Search for the cell housing the specified text and yield its (x, y) center coordinate. 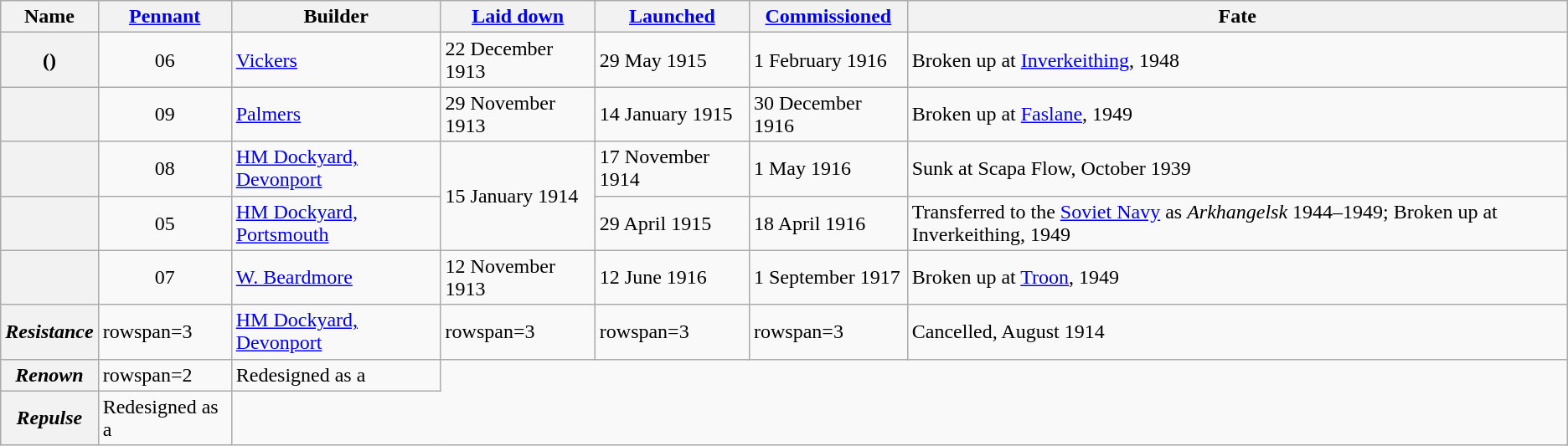
Renown (49, 375)
Builder (336, 17)
W. Beardmore (336, 278)
Transferred to the Soviet Navy as Arkhangelsk 1944–1949; Broken up at Inverkeithing, 1949 (1237, 223)
Launched (672, 17)
rowspan=2 (164, 375)
18 April 1916 (828, 223)
12 November 1913 (518, 278)
Sunk at Scapa Flow, October 1939 (1237, 169)
29 November 1913 (518, 114)
() (49, 60)
Resistance (49, 331)
29 May 1915 (672, 60)
Broken up at Inverkeithing, 1948 (1237, 60)
Repulse (49, 418)
30 December 1916 (828, 114)
1 May 1916 (828, 169)
Commissioned (828, 17)
Laid down (518, 17)
1 February 1916 (828, 60)
Fate (1237, 17)
Cancelled, August 1914 (1237, 331)
06 (164, 60)
14 January 1915 (672, 114)
Name (49, 17)
Pennant (164, 17)
08 (164, 169)
HM Dockyard, Portsmouth (336, 223)
1 September 1917 (828, 278)
Palmers (336, 114)
29 April 1915 (672, 223)
07 (164, 278)
12 June 1916 (672, 278)
22 December 1913 (518, 60)
15 January 1914 (518, 196)
Broken up at Faslane, 1949 (1237, 114)
09 (164, 114)
Vickers (336, 60)
17 November 1914 (672, 169)
Broken up at Troon, 1949 (1237, 278)
05 (164, 223)
